Capture the cell that displays the provided text and extract its [x, y] central coordinate. 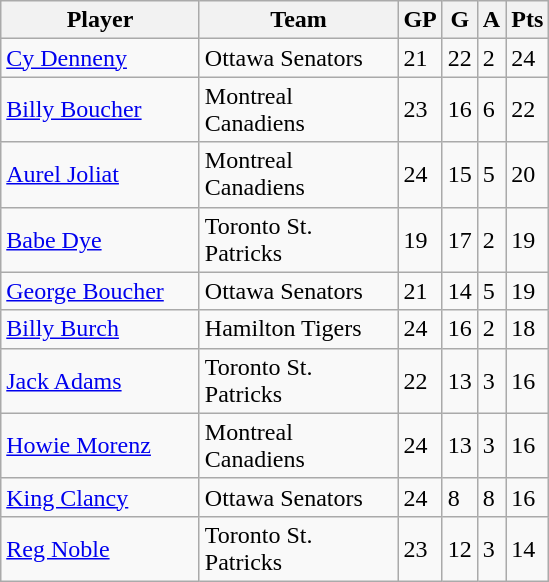
Hamilton Tigers [298, 329]
Aurel Joliat [100, 174]
Cy Denneny [100, 58]
A [491, 20]
G [460, 20]
18 [528, 329]
20 [528, 174]
6 [491, 110]
George Boucher [100, 291]
Jack Adams [100, 380]
Pts [528, 20]
Team [298, 20]
King Clancy [100, 497]
12 [460, 548]
Howie Morenz [100, 446]
Billy Burch [100, 329]
GP [420, 20]
Reg Noble [100, 548]
Billy Boucher [100, 110]
17 [460, 240]
Babe Dye [100, 240]
Player [100, 20]
15 [460, 174]
